From the cell containing the given text, extract its center point as [X, Y] coordinate. 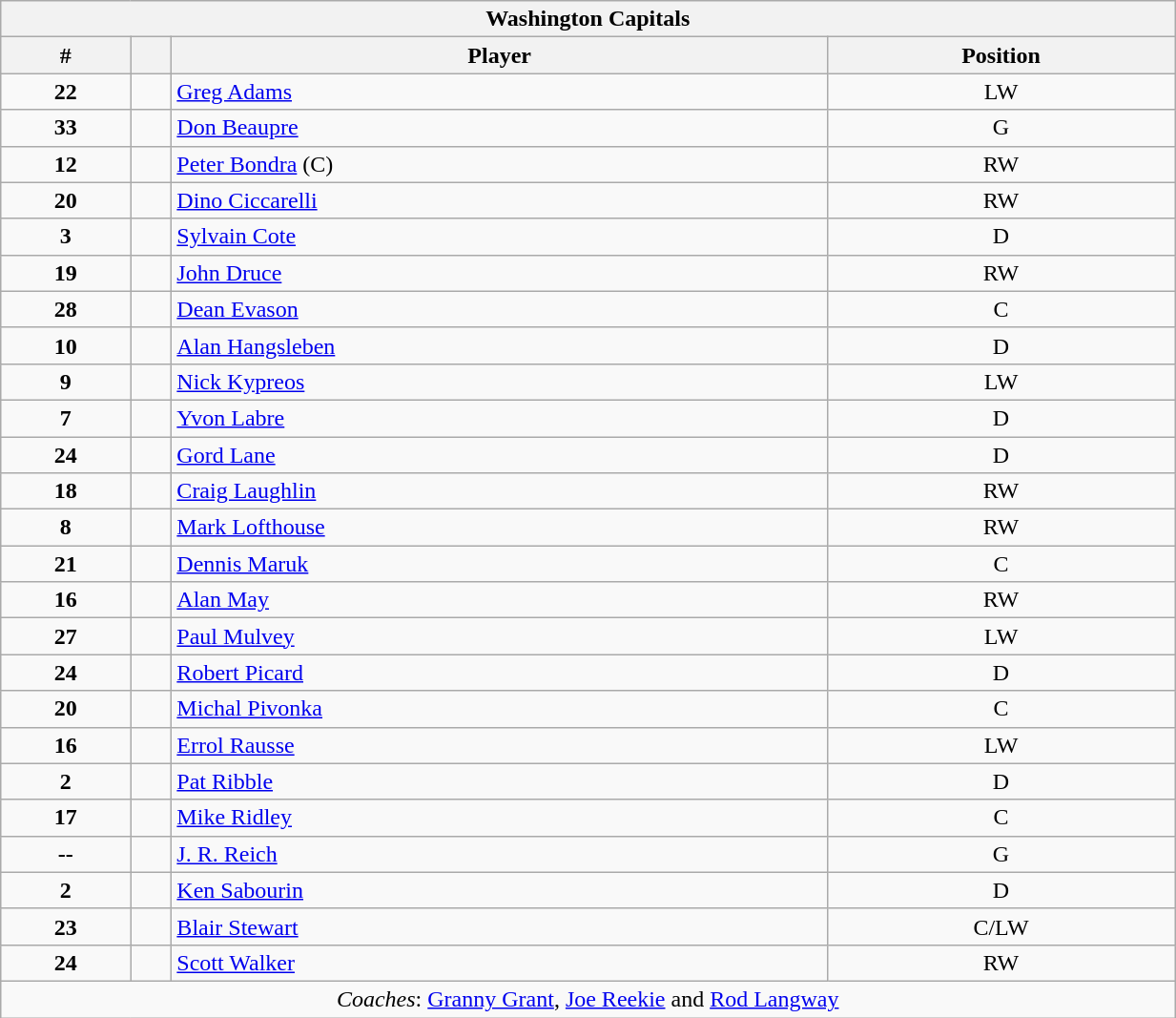
21 [66, 564]
19 [66, 273]
Robert Picard [500, 673]
9 [66, 382]
27 [66, 636]
Scott Walker [500, 963]
33 [66, 128]
Don Beaupre [500, 128]
Yvon Labre [500, 418]
Dino Ciccarelli [500, 200]
Dean Evason [500, 309]
Position [1001, 55]
3 [66, 237]
Alan May [500, 600]
C/LW [1001, 926]
Sylvain Cote [500, 237]
18 [66, 491]
Gord Lane [500, 455]
22 [66, 92]
Pat Ribble [500, 781]
Michal Pivonka [500, 709]
Mike Ridley [500, 818]
Nick Kypreos [500, 382]
Ken Sabourin [500, 890]
Greg Adams [500, 92]
Mark Lofthouse [500, 528]
17 [66, 818]
Errol Rausse [500, 745]
Craig Laughlin [500, 491]
Coaches: Granny Grant, Joe Reekie and Rod Langway [588, 999]
Blair Stewart [500, 926]
Dennis Maruk [500, 564]
28 [66, 309]
John Druce [500, 273]
Alan Hangsleben [500, 345]
10 [66, 345]
Washington Capitals [588, 19]
-- [66, 854]
Paul Mulvey [500, 636]
Peter Bondra (C) [500, 164]
J. R. Reich [500, 854]
Player [500, 55]
# [66, 55]
12 [66, 164]
23 [66, 926]
8 [66, 528]
7 [66, 418]
